From the cell containing the given text, extract its center point as [x, y] coordinate. 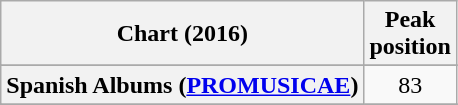
Spanish Albums (PROMUSICAE) [182, 85]
83 [410, 85]
Chart (2016) [182, 34]
Peak position [410, 34]
